For the text-containing cell, return its midpoint in (x, y) coordinate format. 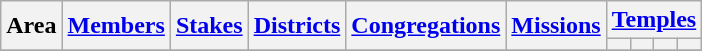
Stakes (209, 26)
Missions (556, 26)
Members (116, 26)
Congregations (426, 26)
Districts (297, 26)
Area (32, 26)
Temples (654, 20)
